Provide the (x, y) coordinate of the cell's center where the given text is located.  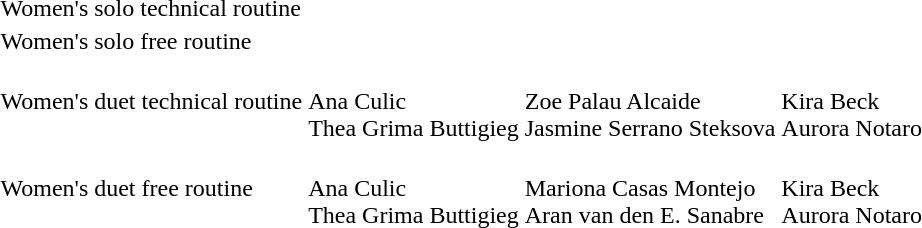
Ana CulicThea Grima Buttigieg (414, 101)
Zoe Palau AlcaideJasmine Serrano Steksova (650, 101)
